Determine the (X, Y) coordinate at the center of the cell enclosing the given text.  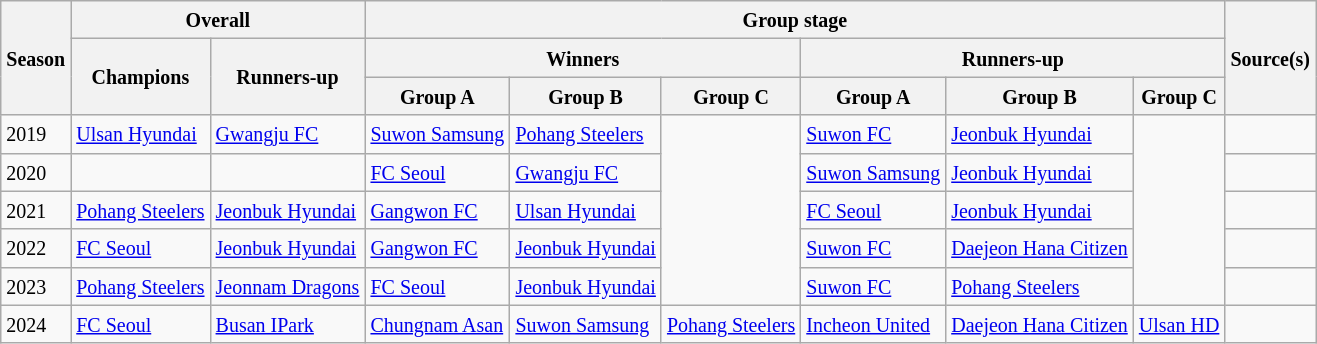
2021 (36, 210)
Winners (583, 58)
Season (36, 58)
2019 (36, 134)
2020 (36, 172)
Ulsan HD (1179, 324)
Jeonnam Dragons (288, 286)
2022 (36, 248)
Champions (140, 77)
Overall (218, 20)
Incheon United (874, 324)
Source(s) (1270, 58)
Chungnam Asan (438, 324)
2023 (36, 286)
Group stage (795, 20)
2024 (36, 324)
Busan IPark (288, 324)
